Scan for the cell matching the given text and deliver its [X, Y] coordinate at center. 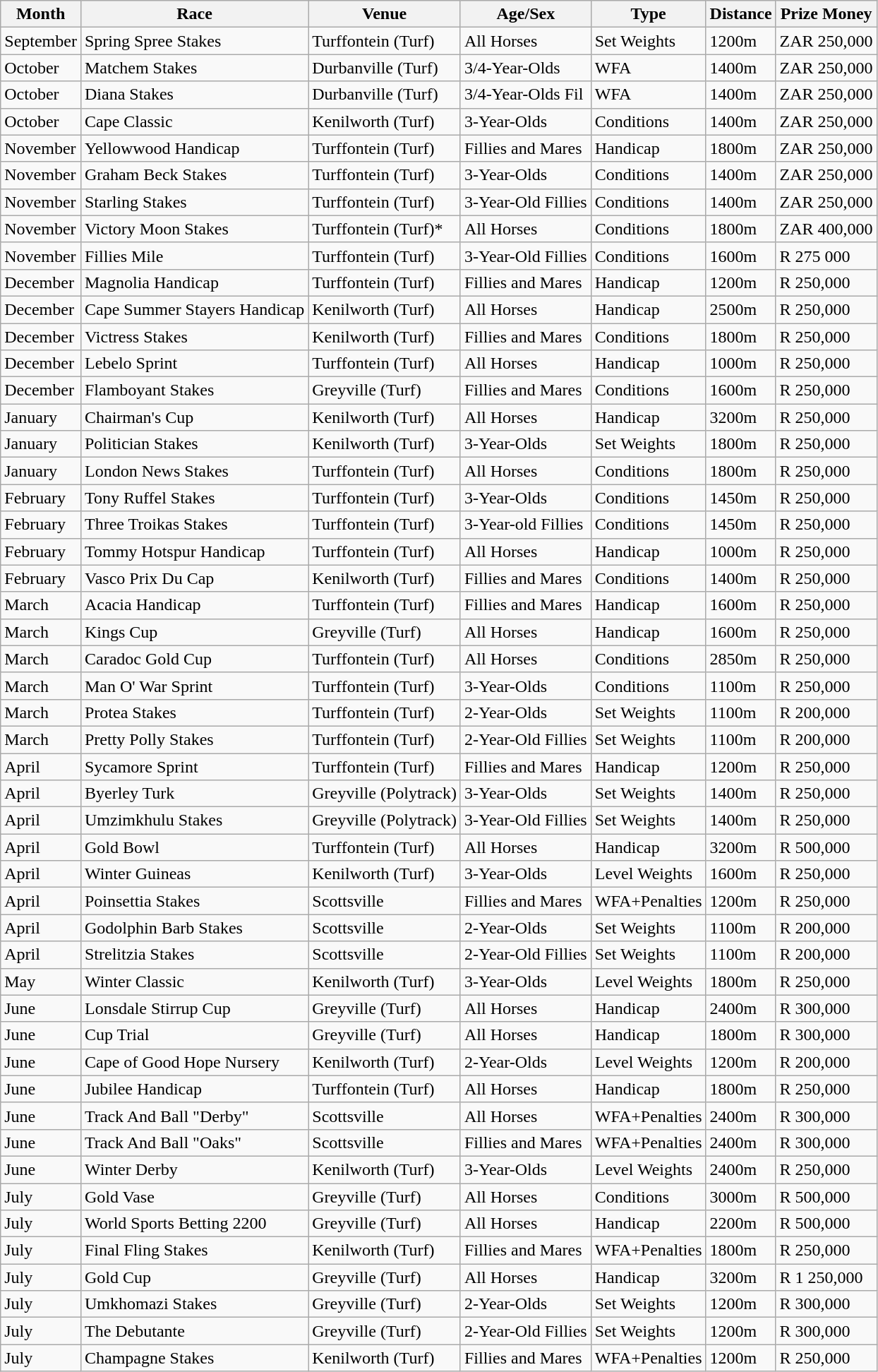
Godolphin Barb Stakes [194, 928]
Caradoc Gold Cup [194, 659]
Acacia Handicap [194, 605]
Tommy Hotspur Handicap [194, 551]
Magnolia Handicap [194, 282]
Diana Stakes [194, 95]
Prize Money [826, 14]
Race [194, 14]
Vasco Prix Du Cap [194, 578]
Victress Stakes [194, 337]
Byerley Turk [194, 794]
Jubilee Handicap [194, 1089]
Track And Ball "Oaks" [194, 1143]
September [41, 41]
Chairman's Cup [194, 417]
Matchem Stakes [194, 68]
Lonsdale Stirrup Cup [194, 1008]
Politician Stakes [194, 444]
Gold Bowl [194, 847]
Champagne Stakes [194, 1358]
Venue [385, 14]
Month [41, 14]
2500m [741, 309]
Fillies Mile [194, 256]
Victory Moon Stakes [194, 229]
World Sports Betting 2200 [194, 1224]
2850m [741, 659]
Cape Classic [194, 121]
Winter Guineas [194, 874]
Cape Summer Stayers Handicap [194, 309]
3-Year-old Fillies [525, 525]
Yellowwood Handicap [194, 148]
Distance [741, 14]
3/4-Year-Olds Fil [525, 95]
Cup Trial [194, 1035]
Gold Vase [194, 1197]
Lebelo Sprint [194, 364]
Age/Sex [525, 14]
Winter Derby [194, 1169]
Track And Ball "Derby" [194, 1116]
Three Troikas Stakes [194, 525]
Umkhomazi Stakes [194, 1304]
Starling Stakes [194, 202]
Flamboyant Stakes [194, 390]
Spring Spree Stakes [194, 41]
Cape of Good Hope Nursery [194, 1062]
Tony Ruffel Stakes [194, 498]
May [41, 982]
London News Stakes [194, 471]
Poinsettia Stakes [194, 901]
ZAR 400,000 [826, 229]
Gold Cup [194, 1277]
The Debutante [194, 1331]
Winter Classic [194, 982]
Sycamore Sprint [194, 766]
Strelitzia Stakes [194, 955]
R 1 250,000 [826, 1277]
Protea Stakes [194, 712]
Umzimkhulu Stakes [194, 821]
R 275 000 [826, 256]
3/4-Year-Olds [525, 68]
Pretty Polly Stakes [194, 739]
Turffontein (Turf)* [385, 229]
Final Fling Stakes [194, 1251]
Man O' War Sprint [194, 686]
Graham Beck Stakes [194, 175]
3000m [741, 1197]
Kings Cup [194, 632]
2200m [741, 1224]
Type [648, 14]
